Locate the cell with the specified text and output its [x, y] center coordinate. 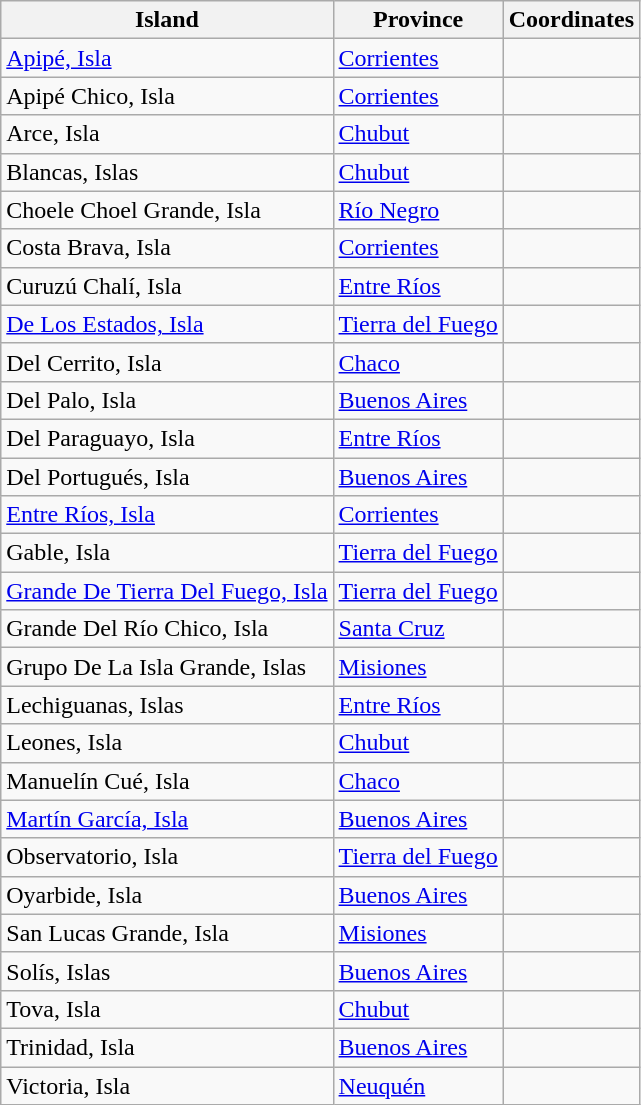
Del Portugués, Isla [167, 477]
Del Palo, Isla [167, 400]
Costa Brava, Isla [167, 248]
Coordinates [571, 20]
Manuelín Cué, Isla [167, 781]
Del Cerrito, Isla [167, 362]
Solís, Islas [167, 971]
Río Negro [418, 210]
Grande Del Río Chico, Isla [167, 629]
Grande De Tierra Del Fuego, Isla [167, 591]
Neuquén [418, 1085]
Leones, Isla [167, 743]
Lechiguanas, Islas [167, 705]
Santa Cruz [418, 629]
Observatorio, Isla [167, 857]
San Lucas Grande, Isla [167, 933]
Tova, Isla [167, 1009]
Grupo De La Isla Grande, Islas [167, 667]
Del Paraguayo, Isla [167, 438]
Island [167, 20]
Blancas, Islas [167, 172]
Choele Choel Grande, Isla [167, 210]
De Los Estados, Isla [167, 324]
Apipé, Isla [167, 58]
Trinidad, Isla [167, 1047]
Curuzú Chalí, Isla [167, 286]
Apipé Chico, Isla [167, 96]
Province [418, 20]
Entre Ríos, Isla [167, 515]
Martín García, Isla [167, 819]
Arce, Isla [167, 134]
Victoria, Isla [167, 1085]
Gable, Isla [167, 553]
Oyarbide, Isla [167, 895]
